Output the [x, y] coordinate of the center of the cell containing the given text.  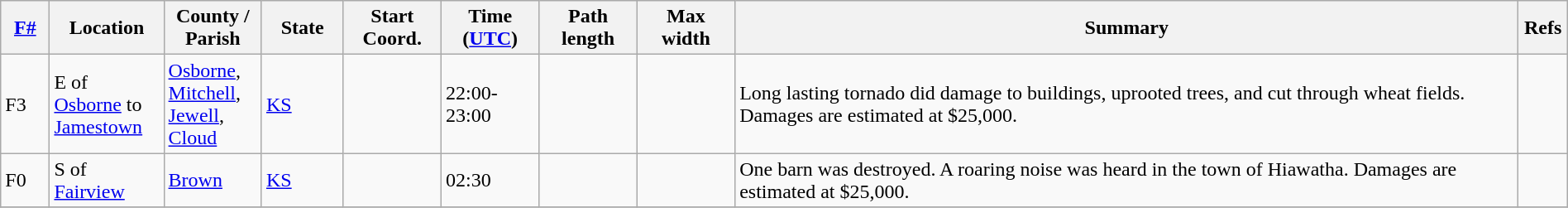
Long lasting tornado did damage to buildings, uprooted trees, and cut through wheat fields. Damages are estimated at $25,000. [1126, 104]
S of Fairview [107, 181]
Refs [1543, 28]
State [303, 28]
02:30 [490, 181]
Location [107, 28]
22:00-23:00 [490, 104]
Brown [213, 181]
E of Osborne to Jamestown [107, 104]
Osborne, Mitchell, Jewell, Cloud [213, 104]
County / Parish [213, 28]
F0 [25, 181]
Start Coord. [392, 28]
Time (UTC) [490, 28]
F3 [25, 104]
One barn was destroyed. A roaring noise was heard in the town of Hiawatha. Damages are estimated at $25,000. [1126, 181]
Max width [686, 28]
Path length [588, 28]
F# [25, 28]
Summary [1126, 28]
